For the text-containing cell, return its midpoint in [X, Y] coordinate format. 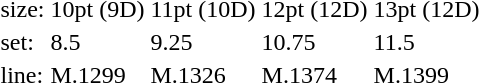
10.75 [314, 42]
9.25 [203, 42]
8.5 [98, 42]
